Find where the given text appears and provide that cell's center as (X, Y) coordinate. 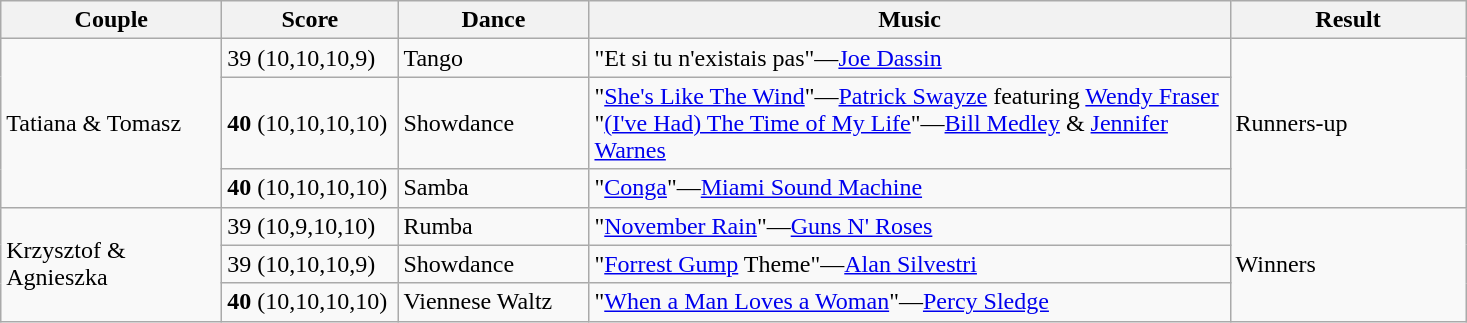
Runners-up (1348, 123)
Winners (1348, 264)
Tango (494, 58)
Dance (494, 20)
"November Rain"—Guns N' Roses (910, 226)
Samba (494, 188)
"When a Man Loves a Woman"—Percy Sledge (910, 302)
Couple (112, 20)
Krzysztof & Agnieszka (112, 264)
Score (310, 20)
Music (910, 20)
Viennese Waltz (494, 302)
"Et si tu n'existais pas"—Joe Dassin (910, 58)
"Conga"—Miami Sound Machine (910, 188)
"She's Like The Wind"—Patrick Swayze featuring Wendy Fraser"(I've Had) The Time of My Life"—Bill Medley & Jennifer Warnes (910, 123)
39 (10,9,10,10) (310, 226)
Tatiana & Tomasz (112, 123)
Result (1348, 20)
"Forrest Gump Theme"—Alan Silvestri (910, 264)
Rumba (494, 226)
